Find where the given text appears and provide that cell's center as [x, y] coordinate. 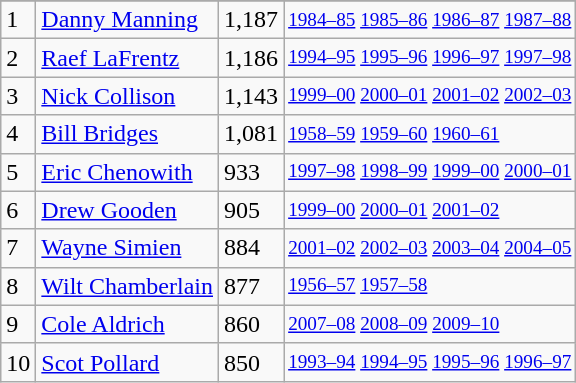
1,186 [252, 58]
860 [252, 324]
884 [252, 248]
6 [18, 210]
1,187 [252, 20]
1958–59 1959–60 1960–61 [430, 134]
1994–95 1995–96 1996–97 1997–98 [430, 58]
Eric Chenowith [128, 172]
Bill Bridges [128, 134]
933 [252, 172]
1 [18, 20]
1997–98 1998–99 1999–00 2000–01 [430, 172]
5 [18, 172]
1999–00 2000–01 2001–02 2002–03 [430, 96]
2 [18, 58]
1984–85 1985–86 1986–87 1987–88 [430, 20]
850 [252, 362]
Cole Aldrich [128, 324]
2001–02 2002–03 2003–04 2004–05 [430, 248]
Wilt Chamberlain [128, 286]
8 [18, 286]
2007–08 2008–09 2009–10 [430, 324]
Raef LaFrentz [128, 58]
10 [18, 362]
1993–94 1994–95 1995–96 1996–97 [430, 362]
7 [18, 248]
9 [18, 324]
Wayne Simien [128, 248]
1,143 [252, 96]
3 [18, 96]
4 [18, 134]
Scot Pollard [128, 362]
877 [252, 286]
1999–00 2000–01 2001–02 [430, 210]
1956–57 1957–58 [430, 286]
Danny Manning [128, 20]
905 [252, 210]
1,081 [252, 134]
Nick Collison [128, 96]
Drew Gooden [128, 210]
